Output the [x, y] coordinate of the center of the cell containing the given text.  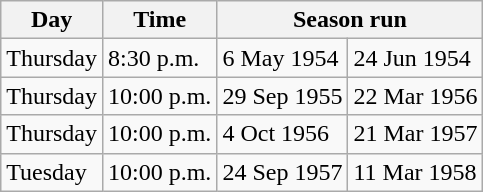
29 Sep 1955 [282, 96]
Season run [350, 20]
24 Sep 1957 [282, 172]
11 Mar 1958 [416, 172]
Day [52, 20]
4 Oct 1956 [282, 134]
24 Jun 1954 [416, 58]
6 May 1954 [282, 58]
Time [159, 20]
21 Mar 1957 [416, 134]
8:30 p.m. [159, 58]
Tuesday [52, 172]
22 Mar 1956 [416, 96]
